Detect which cell encompasses the target text, then output its [X, Y] center coordinate. 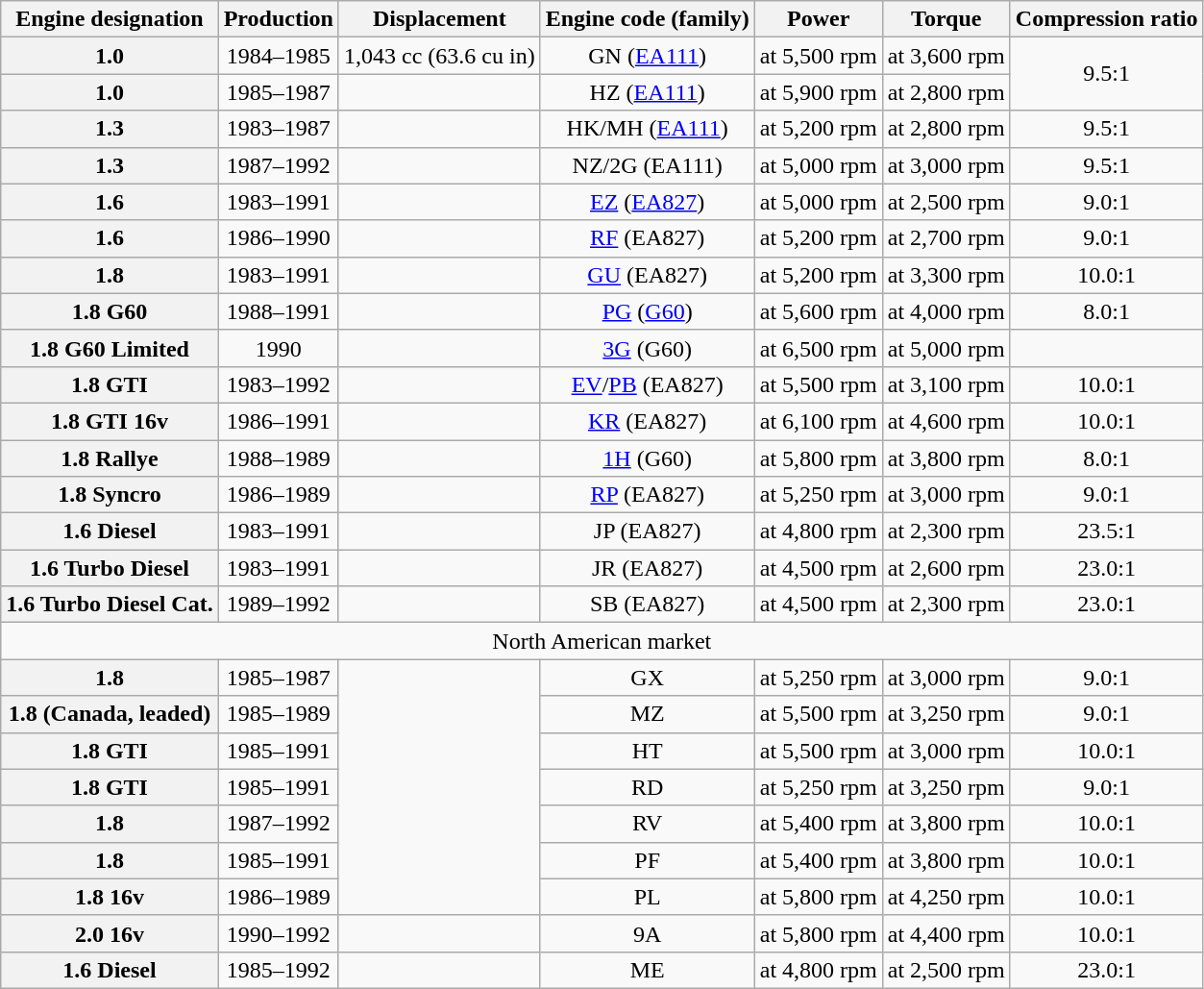
at 3,100 rpm [946, 384]
NZ/2G (EA111) [648, 165]
1.8 G60 [110, 311]
at 3,300 rpm [946, 275]
1.8 Syncro [110, 495]
1.6 Turbo Diesel Cat. [110, 605]
PG (G60) [648, 311]
1.8 Rallye [110, 458]
1990–1992 [279, 933]
1.8 16v [110, 897]
2.0 16v [110, 933]
1985–1989 [279, 714]
KR (EA827) [648, 421]
JR (EA827) [648, 568]
Production [279, 19]
1,043 cc (63.6 cu in) [439, 56]
RF (EA827) [648, 238]
1.8 (Canada, leaded) [110, 714]
EZ (EA827) [648, 202]
RP (EA827) [648, 495]
at 6,100 rpm [819, 421]
at 2,600 rpm [946, 568]
RV [648, 824]
GN (EA111) [648, 56]
GU (EA827) [648, 275]
1988–1991 [279, 311]
PL [648, 897]
1989–1992 [279, 605]
GX [648, 678]
PF [648, 860]
North American market [602, 641]
1.8 G60 Limited [110, 348]
Displacement [439, 19]
1983–1987 [279, 129]
RD [648, 787]
1.8 GTI 16v [110, 421]
Engine designation [110, 19]
Power [819, 19]
1983–1992 [279, 384]
1988–1989 [279, 458]
1985–1992 [279, 970]
Torque [946, 19]
SB (EA827) [648, 605]
at 3,600 rpm [946, 56]
EV/PB (EA827) [648, 384]
Engine code (family) [648, 19]
9A [648, 933]
at 4,000 rpm [946, 311]
JP (EA827) [648, 532]
3G (G60) [648, 348]
HT [648, 751]
1986–1990 [279, 238]
MZ [648, 714]
at 5,600 rpm [819, 311]
1984–1985 [279, 56]
HK/MH (EA111) [648, 129]
1990 [279, 348]
ME [648, 970]
Compression ratio [1107, 19]
at 4,600 rpm [946, 421]
23.5:1 [1107, 532]
1986–1991 [279, 421]
1H (G60) [648, 458]
1.6 Turbo Diesel [110, 568]
at 4,250 rpm [946, 897]
at 6,500 rpm [819, 348]
at 5,900 rpm [819, 92]
at 4,400 rpm [946, 933]
at 2,700 rpm [946, 238]
HZ (EA111) [648, 92]
